Pinpoint the cell where the given text exists, returning its (x, y) midpoint coordinate. 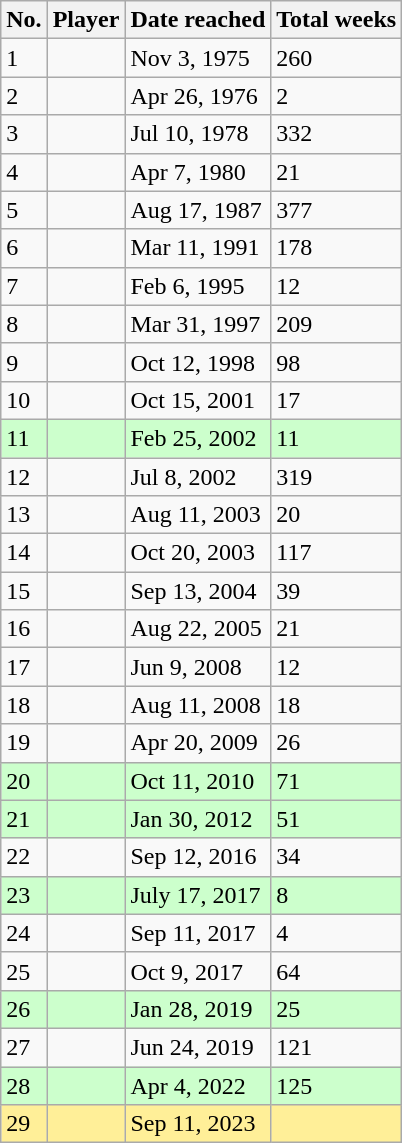
28 (24, 1085)
Jan 28, 2019 (198, 1009)
Aug 17, 1987 (198, 210)
Total weeks (336, 20)
Feb 6, 1995 (198, 286)
19 (24, 743)
Sep 11, 2023 (198, 1124)
Oct 9, 2017 (198, 971)
64 (336, 971)
Oct 12, 1998 (198, 362)
Sep 13, 2004 (198, 591)
Mar 11, 1991 (198, 248)
Mar 31, 1997 (198, 324)
9 (24, 362)
3 (24, 134)
24 (24, 933)
1 (24, 58)
Aug 11, 2008 (198, 705)
332 (336, 134)
117 (336, 553)
13 (24, 515)
27 (24, 1047)
14 (24, 553)
125 (336, 1085)
Apr 7, 1980 (198, 172)
Jun 9, 2008 (198, 667)
29 (24, 1124)
209 (336, 324)
Nov 3, 1975 (198, 58)
Apr 26, 1976 (198, 96)
15 (24, 591)
98 (336, 362)
22 (24, 857)
6 (24, 248)
Aug 11, 2003 (198, 515)
71 (336, 781)
121 (336, 1047)
23 (24, 895)
Sep 12, 2016 (198, 857)
Oct 11, 2010 (198, 781)
178 (336, 248)
51 (336, 819)
7 (24, 286)
319 (336, 477)
Date reached (198, 20)
377 (336, 210)
Feb 25, 2002 (198, 438)
Sep 11, 2017 (198, 933)
Aug 22, 2005 (198, 629)
Apr 20, 2009 (198, 743)
Oct 15, 2001 (198, 400)
Jan 30, 2012 (198, 819)
260 (336, 58)
34 (336, 857)
Player (86, 20)
5 (24, 210)
No. (24, 20)
July 17, 2017 (198, 895)
39 (336, 591)
Jul 10, 1978 (198, 134)
10 (24, 400)
Apr 4, 2022 (198, 1085)
16 (24, 629)
Oct 20, 2003 (198, 553)
Jun 24, 2019 (198, 1047)
Jul 8, 2002 (198, 477)
